Extract the (X, Y) coordinate from the center of the cell holding the provided text.  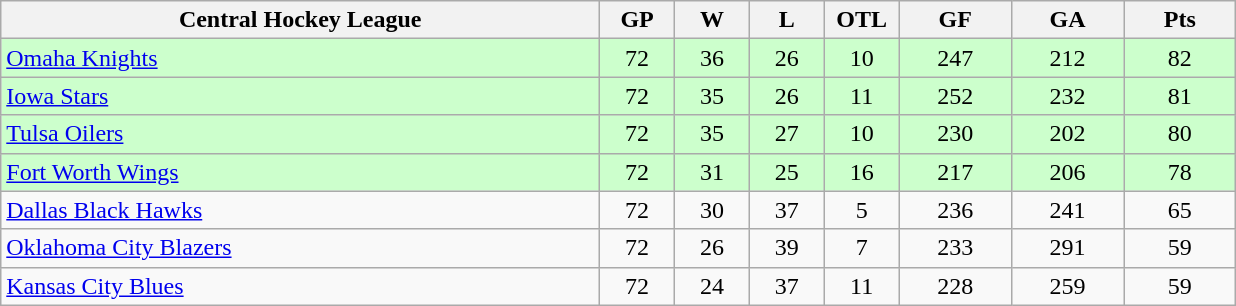
Omaha Knights (300, 58)
GP (638, 20)
16 (862, 172)
236 (955, 210)
202 (1067, 134)
25 (786, 172)
82 (1180, 58)
7 (862, 248)
5 (862, 210)
Oklahoma City Blazers (300, 248)
230 (955, 134)
24 (712, 286)
217 (955, 172)
L (786, 20)
Central Hockey League (300, 20)
Kansas City Blues (300, 286)
232 (1067, 96)
233 (955, 248)
Fort Worth Wings (300, 172)
206 (1067, 172)
OTL (862, 20)
80 (1180, 134)
252 (955, 96)
31 (712, 172)
GF (955, 20)
81 (1180, 96)
39 (786, 248)
30 (712, 210)
291 (1067, 248)
36 (712, 58)
65 (1180, 210)
247 (955, 58)
259 (1067, 286)
Pts (1180, 20)
27 (786, 134)
212 (1067, 58)
W (712, 20)
Dallas Black Hawks (300, 210)
241 (1067, 210)
Iowa Stars (300, 96)
78 (1180, 172)
228 (955, 286)
Tulsa Oilers (300, 134)
GA (1067, 20)
